Locate the cell with the specified text and output its (X, Y) center coordinate. 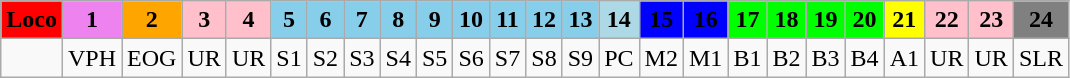
22 (947, 20)
9 (434, 20)
13 (580, 20)
4 (248, 20)
S6 (471, 58)
17 (748, 20)
8 (398, 20)
16 (705, 20)
PC (619, 58)
B2 (786, 58)
VPH (92, 58)
23 (991, 20)
S3 (362, 58)
11 (507, 20)
Loco (32, 20)
M1 (705, 58)
19 (826, 20)
S4 (398, 58)
24 (1040, 20)
10 (471, 20)
M2 (661, 58)
18 (786, 20)
1 (92, 20)
B1 (748, 58)
3 (204, 20)
EOG (152, 58)
S5 (434, 58)
S8 (544, 58)
6 (325, 20)
14 (619, 20)
A1 (904, 58)
7 (362, 20)
12 (544, 20)
2 (152, 20)
21 (904, 20)
15 (661, 20)
SLR (1040, 58)
S9 (580, 58)
S1 (289, 58)
S7 (507, 58)
B3 (826, 58)
20 (864, 20)
B4 (864, 58)
S2 (325, 58)
5 (289, 20)
